Identify which cell holds the provided text, then report its (X, Y) central coordinate. 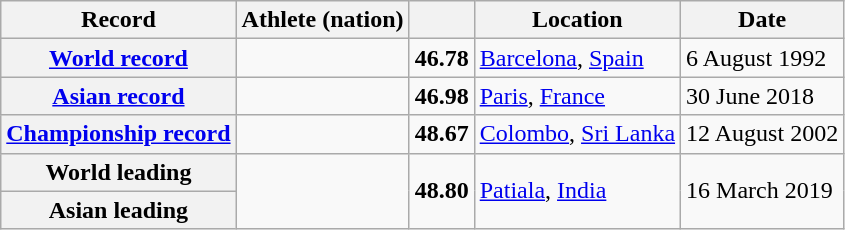
World record (118, 58)
Patiala, India (577, 191)
Athlete (nation) (322, 20)
46.98 (442, 96)
30 June 2018 (762, 96)
Asian record (118, 96)
48.80 (442, 191)
Championship record (118, 134)
Colombo, Sri Lanka (577, 134)
46.78 (442, 58)
Location (577, 20)
6 August 1992 (762, 58)
Paris, France (577, 96)
12 August 2002 (762, 134)
Barcelona, Spain (577, 58)
16 March 2019 (762, 191)
Record (118, 20)
Date (762, 20)
World leading (118, 172)
Asian leading (118, 210)
48.67 (442, 134)
